Capture the cell that displays the provided text and extract its (x, y) central coordinate. 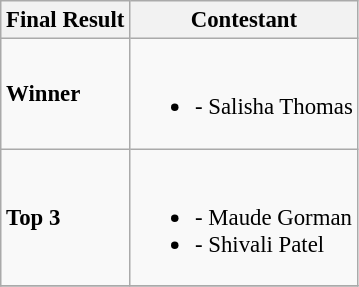
- Maude Gorman - Shivali Patel (244, 218)
Contestant (244, 20)
Top 3 (66, 218)
Winner (66, 94)
Final Result (66, 20)
- Salisha Thomas (244, 94)
